From the cell containing the given text, extract its center point as (X, Y) coordinate. 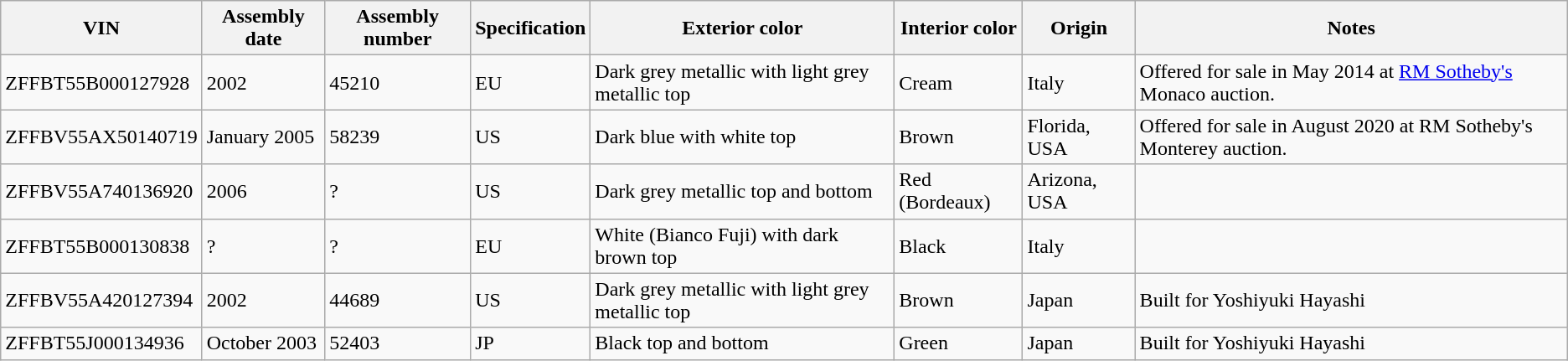
October 2003 (263, 343)
White (Bianco Fuji) with dark brown top (742, 246)
JP (531, 343)
Red (Bordeaux) (958, 191)
ZFFBT55J000134936 (101, 343)
45210 (398, 82)
Assembly date (263, 28)
52403 (398, 343)
ZFFBV55AX50140719 (101, 137)
Cream (958, 82)
Green (958, 343)
ZFFBT55B000130838 (101, 246)
Offered for sale in May 2014 at RM Sotheby's Monaco auction. (1351, 82)
VIN (101, 28)
ZFFBV55A740136920 (101, 191)
Notes (1351, 28)
ZFFBT55B000127928 (101, 82)
Specification (531, 28)
Interior color (958, 28)
January 2005 (263, 137)
Origin (1079, 28)
58239 (398, 137)
Black (958, 246)
44689 (398, 300)
Florida, USA (1079, 137)
Black top and bottom (742, 343)
Arizona, USA (1079, 191)
ZFFBV55A420127394 (101, 300)
Dark blue with white top (742, 137)
Dark grey metallic top and bottom (742, 191)
2006 (263, 191)
Exterior color (742, 28)
Assembly number (398, 28)
Offered for sale in August 2020 at RM Sotheby's Monterey auction. (1351, 137)
